Determine the [x, y] coordinate at the center of the cell enclosing the given text.  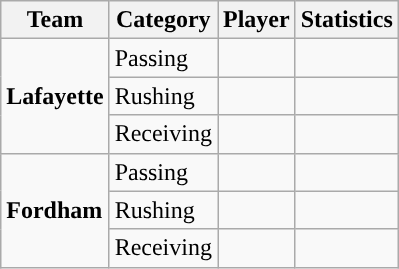
Fordham [55, 210]
Category [163, 20]
Team [55, 20]
Statistics [346, 20]
Player [257, 20]
Lafayette [55, 96]
